Capture the cell that displays the provided text and extract its [x, y] central coordinate. 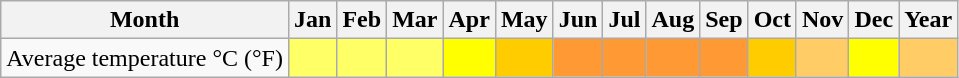
Feb [362, 20]
May [524, 20]
Dec [874, 20]
Oct [772, 20]
Jul [624, 20]
Nov [822, 20]
Mar [415, 20]
Year [928, 20]
Sep [724, 20]
Jun [578, 20]
Jan [312, 20]
Aug [673, 20]
Apr [469, 20]
Month [145, 20]
Average temperature °C (°F) [145, 58]
